Output the (x, y) coordinate of the center of the cell containing the given text.  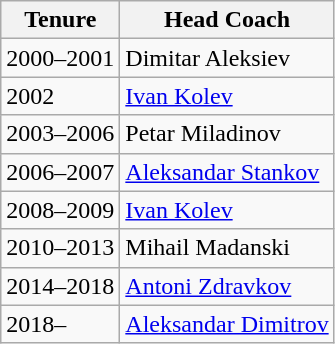
2014–2018 (60, 286)
Dimitar Aleksiev (227, 58)
Mihail Madanski (227, 248)
2010–2013 (60, 248)
2002 (60, 96)
2000–2001 (60, 58)
2003–2006 (60, 134)
Head Coach (227, 20)
Antoni Zdravkov (227, 286)
Aleksandar Stankov (227, 172)
2006–2007 (60, 172)
Petar Miladinov (227, 134)
Tenure (60, 20)
Aleksandar Dimitrov (227, 324)
2018– (60, 324)
2008–2009 (60, 210)
